Scan for the cell matching the given text and deliver its (X, Y) coordinate at center. 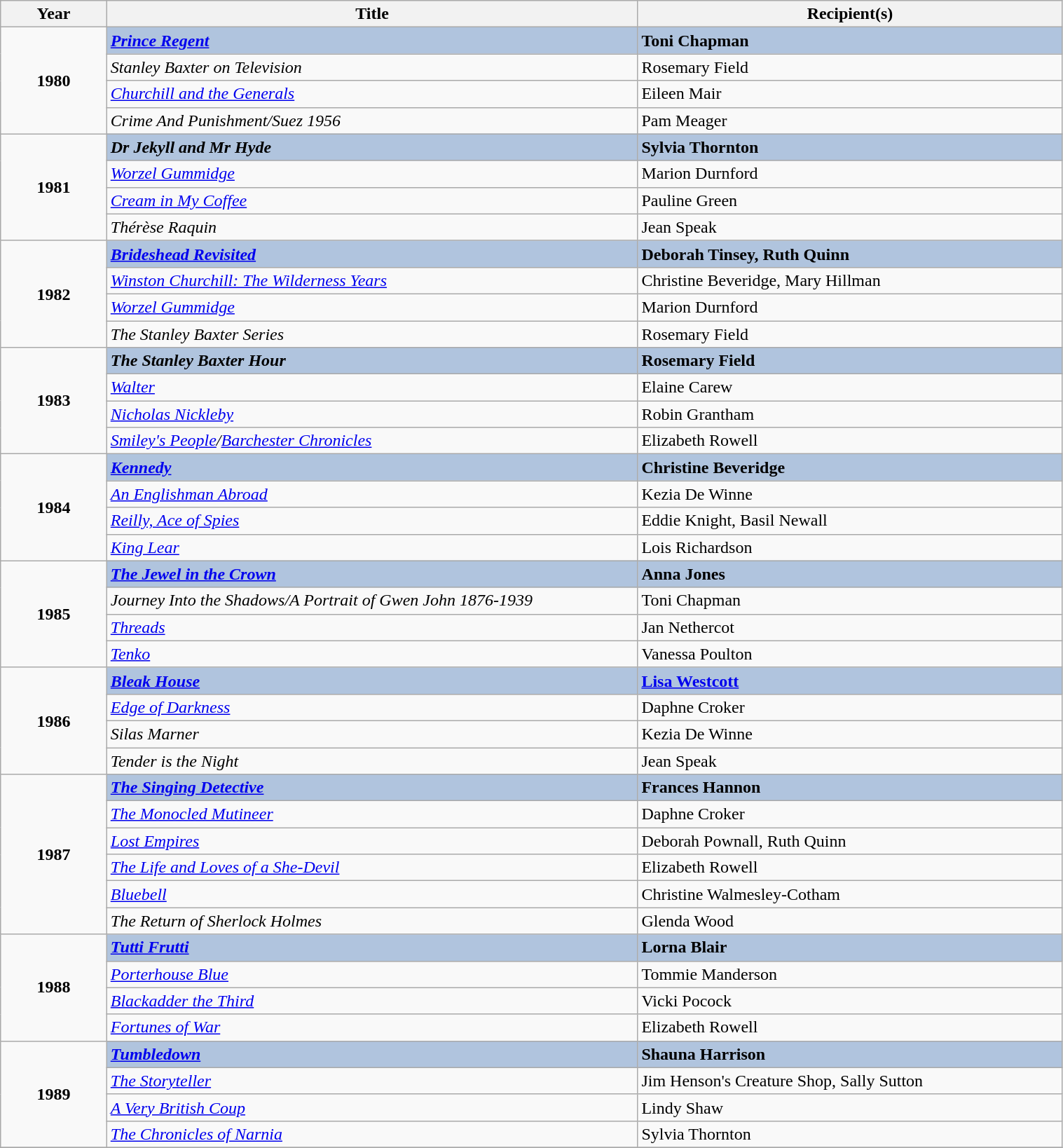
Kennedy (372, 467)
1986 (54, 720)
Fortunes of War (372, 1027)
Journey Into the Shadows/A Portrait of Gwen John 1876-1939 (372, 601)
Pam Meager (850, 121)
1989 (54, 1094)
Lois Richardson (850, 547)
Tommie Manderson (850, 974)
Porterhouse Blue (372, 974)
Tender is the Night (372, 760)
Jim Henson's Creature Shop, Sally Sutton (850, 1081)
Lindy Shaw (850, 1107)
The Chronicles of Narnia (372, 1134)
Lorna Blair (850, 948)
Glenda Wood (850, 921)
The Jewel in the Crown (372, 574)
Winston Churchill: The Wilderness Years (372, 280)
Dr Jekyll and Mr Hyde (372, 147)
The Monocled Mutineer (372, 814)
1984 (54, 507)
1987 (54, 854)
Robin Grantham (850, 414)
Silas Marner (372, 734)
Vicki Pocock (850, 1001)
1980 (54, 81)
Threads (372, 627)
Smiley's People/Barchester Chronicles (372, 441)
Brideshead Revisited (372, 254)
Christine Walmesley-Cotham (850, 894)
Tenko (372, 654)
The Storyteller (372, 1081)
King Lear (372, 547)
Recipient(s) (850, 14)
A Very British Coup (372, 1107)
Walter (372, 388)
Reilly, Ace of Spies (372, 521)
Vanessa Poulton (850, 654)
Stanley Baxter on Television (372, 67)
Deborah Pownall, Ruth Quinn (850, 841)
1988 (54, 988)
Elaine Carew (850, 388)
1982 (54, 294)
The Singing Detective (372, 788)
The Return of Sherlock Holmes (372, 921)
Nicholas Nickleby (372, 414)
Bleak House (372, 681)
Pauline Green (850, 200)
Deborah Tinsey, Ruth Quinn (850, 254)
The Stanley Baxter Series (372, 334)
The Life and Loves of a She-Devil (372, 868)
Title (372, 14)
Jan Nethercot (850, 627)
Tumbledown (372, 1054)
The Stanley Baxter Hour (372, 361)
Bluebell (372, 894)
Lost Empires (372, 841)
1985 (54, 614)
Thérèse Raquin (372, 227)
Cream in My Coffee (372, 200)
Prince Regent (372, 41)
Shauna Harrison (850, 1054)
An Englishman Abroad (372, 494)
Christine Beveridge, Mary Hillman (850, 280)
Lisa Westcott (850, 681)
Tutti Frutti (372, 948)
Blackadder the Third (372, 1001)
1981 (54, 187)
Edge of Darkness (372, 707)
Anna Jones (850, 574)
Christine Beveridge (850, 467)
Eddie Knight, Basil Newall (850, 521)
Eileen Mair (850, 94)
Frances Hannon (850, 788)
1983 (54, 401)
Churchill and the Generals (372, 94)
Crime And Punishment/Suez 1956 (372, 121)
Year (54, 14)
